Return the [X, Y] coordinate for the center point of the cell that contains the specified text.  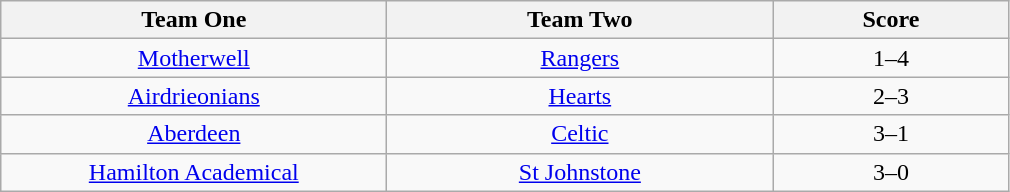
Hamilton Academical [194, 172]
Team One [194, 20]
3–1 [891, 134]
Rangers [580, 58]
1–4 [891, 58]
Hearts [580, 96]
3–0 [891, 172]
Motherwell [194, 58]
Aberdeen [194, 134]
St Johnstone [580, 172]
2–3 [891, 96]
Score [891, 20]
Team Two [580, 20]
Celtic [580, 134]
Airdrieonians [194, 96]
